For the text-containing cell, return its midpoint in (X, Y) coordinate format. 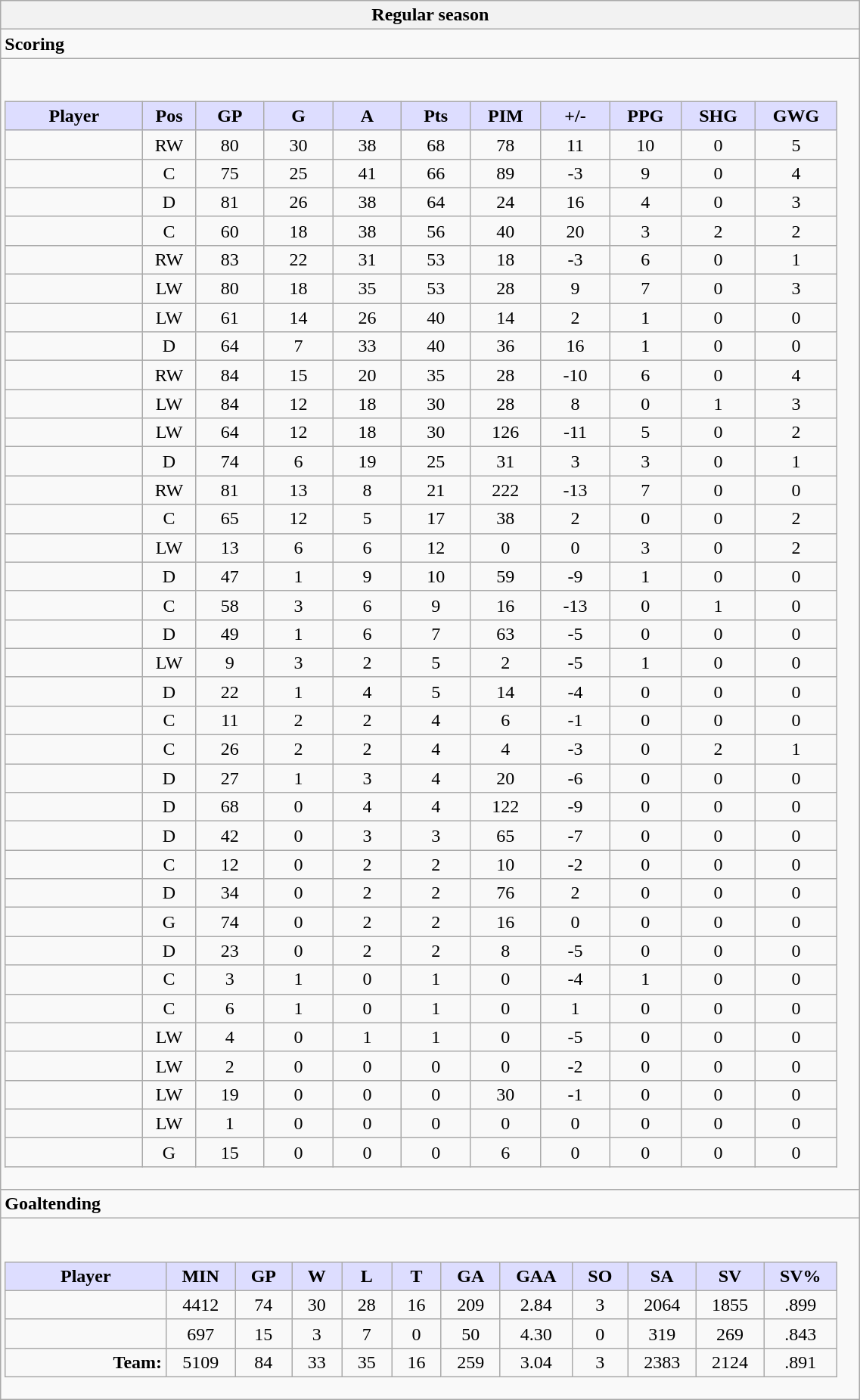
27 (230, 778)
PPG (646, 116)
GWG (796, 116)
L (367, 1276)
SV% (800, 1276)
209 (470, 1305)
SHG (719, 116)
A (368, 116)
34 (230, 893)
61 (230, 318)
50 (470, 1333)
.843 (800, 1333)
4.30 (536, 1333)
4412 (201, 1305)
T (417, 1276)
222 (506, 490)
.891 (800, 1362)
47 (230, 576)
17 (436, 519)
63 (506, 634)
2.84 (536, 1305)
269 (730, 1333)
5109 (201, 1362)
24 (506, 202)
Team: (86, 1362)
-6 (575, 778)
Pts (436, 116)
GA (470, 1276)
319 (662, 1333)
41 (368, 173)
Scoring (430, 44)
2383 (662, 1362)
SO (600, 1276)
122 (506, 807)
2124 (730, 1362)
Goaltending (430, 1204)
2064 (662, 1305)
Pos (169, 116)
60 (230, 231)
49 (230, 634)
PIM (506, 116)
76 (506, 893)
-10 (575, 375)
66 (436, 173)
3.04 (536, 1362)
1855 (730, 1305)
83 (230, 259)
78 (506, 144)
89 (506, 173)
MIN (201, 1276)
36 (506, 346)
W (317, 1276)
42 (230, 836)
58 (230, 605)
.899 (800, 1305)
Regular season (430, 15)
-7 (575, 836)
21 (436, 490)
59 (506, 576)
23 (230, 951)
SA (662, 1276)
259 (470, 1362)
-11 (575, 433)
56 (436, 231)
126 (506, 433)
SV (730, 1276)
697 (201, 1333)
75 (230, 173)
GAA (536, 1276)
+/- (575, 116)
